Pinpoint the cell where the given text exists, returning its [x, y] midpoint coordinate. 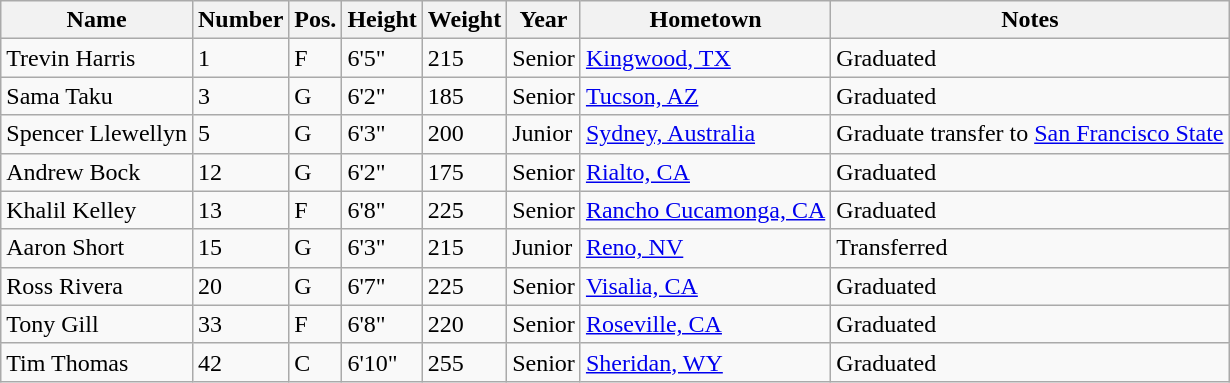
Name [97, 20]
12 [240, 172]
20 [240, 286]
Rancho Cucamonga, CA [705, 210]
Height [382, 20]
C [316, 362]
Tim Thomas [97, 362]
Hometown [705, 20]
Visalia, CA [705, 286]
5 [240, 134]
Roseville, CA [705, 324]
Ross Rivera [97, 286]
6'5" [382, 58]
Year [544, 20]
Transferred [1030, 248]
185 [464, 96]
175 [464, 172]
Khalil Kelley [97, 210]
Number [240, 20]
Graduate transfer to San Francisco State [1030, 134]
6'10" [382, 362]
Rialto, CA [705, 172]
13 [240, 210]
Tucson, AZ [705, 96]
Notes [1030, 20]
Sheridan, WY [705, 362]
220 [464, 324]
3 [240, 96]
Sama Taku [97, 96]
Aaron Short [97, 248]
Pos. [316, 20]
Sydney, Australia [705, 134]
Trevin Harris [97, 58]
Reno, NV [705, 248]
Spencer Llewellyn [97, 134]
Andrew Bock [97, 172]
Tony Gill [97, 324]
255 [464, 362]
33 [240, 324]
15 [240, 248]
42 [240, 362]
1 [240, 58]
6'7" [382, 286]
Weight [464, 20]
200 [464, 134]
Kingwood, TX [705, 58]
